Detect which cell encompasses the target text, then output its (X, Y) center coordinate. 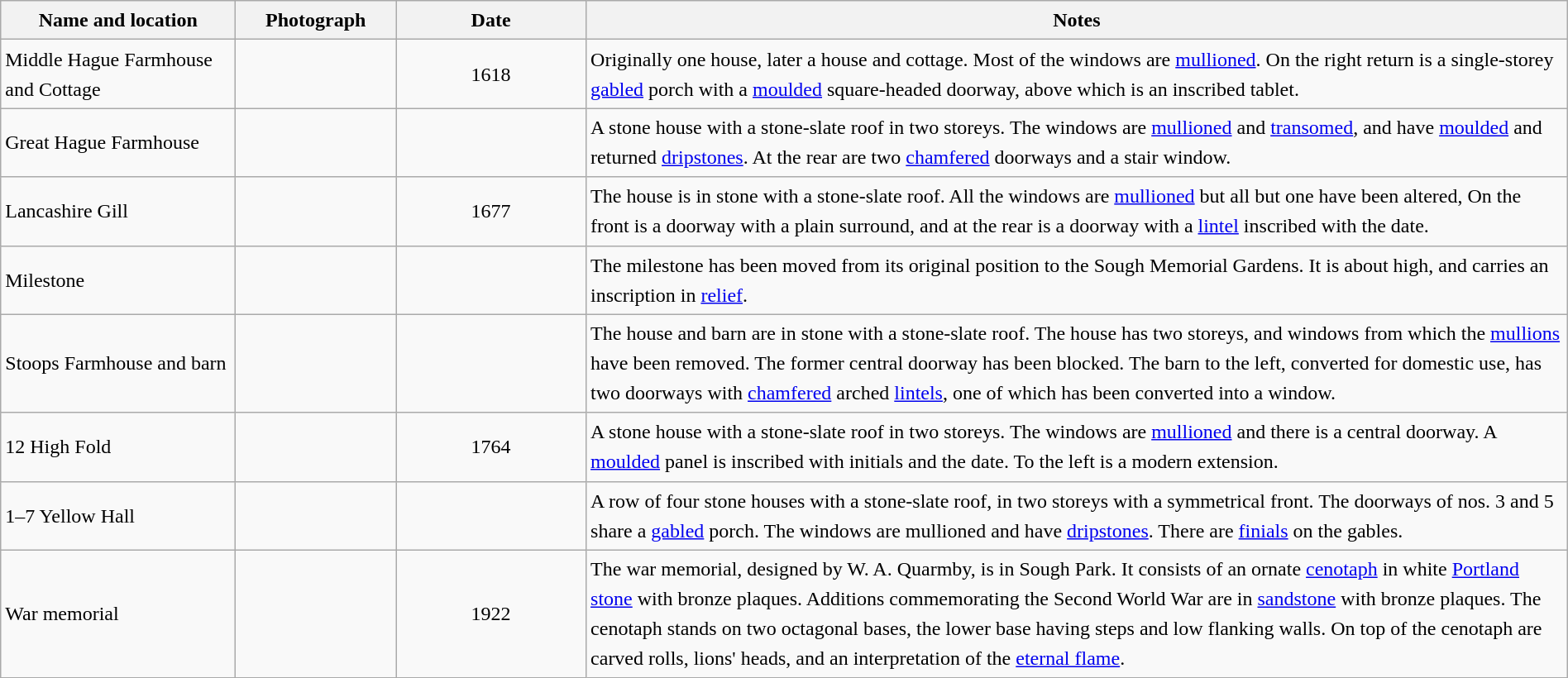
1922 (491, 614)
Middle Hague Farmhouse and Cottage (118, 74)
1764 (491, 446)
12 High Fold (118, 446)
1677 (491, 212)
Date (491, 20)
Notes (1077, 20)
Stoops Farmhouse and barn (118, 364)
Lancashire Gill (118, 212)
Great Hague Farmhouse (118, 142)
1618 (491, 74)
Milestone (118, 279)
The milestone has been moved from its original position to the Sough Memorial Gardens. It is about high, and carries an inscription in relief. (1077, 279)
Name and location (118, 20)
1–7 Yellow Hall (118, 516)
Photograph (316, 20)
War memorial (118, 614)
